Identify which cell holds the provided text, then report its (x, y) central coordinate. 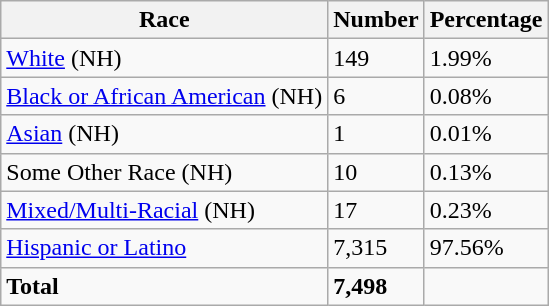
0.23% (486, 210)
10 (376, 172)
0.01% (486, 134)
7,315 (376, 248)
Race (164, 20)
Black or African American (NH) (164, 96)
Asian (NH) (164, 134)
97.56% (486, 248)
Some Other Race (NH) (164, 172)
Number (376, 20)
1.99% (486, 58)
Mixed/Multi-Racial (NH) (164, 210)
149 (376, 58)
Percentage (486, 20)
1 (376, 134)
0.08% (486, 96)
7,498 (376, 286)
White (NH) (164, 58)
17 (376, 210)
0.13% (486, 172)
Total (164, 286)
6 (376, 96)
Hispanic or Latino (164, 248)
